Pinpoint the cell where the given text exists, returning its [x, y] midpoint coordinate. 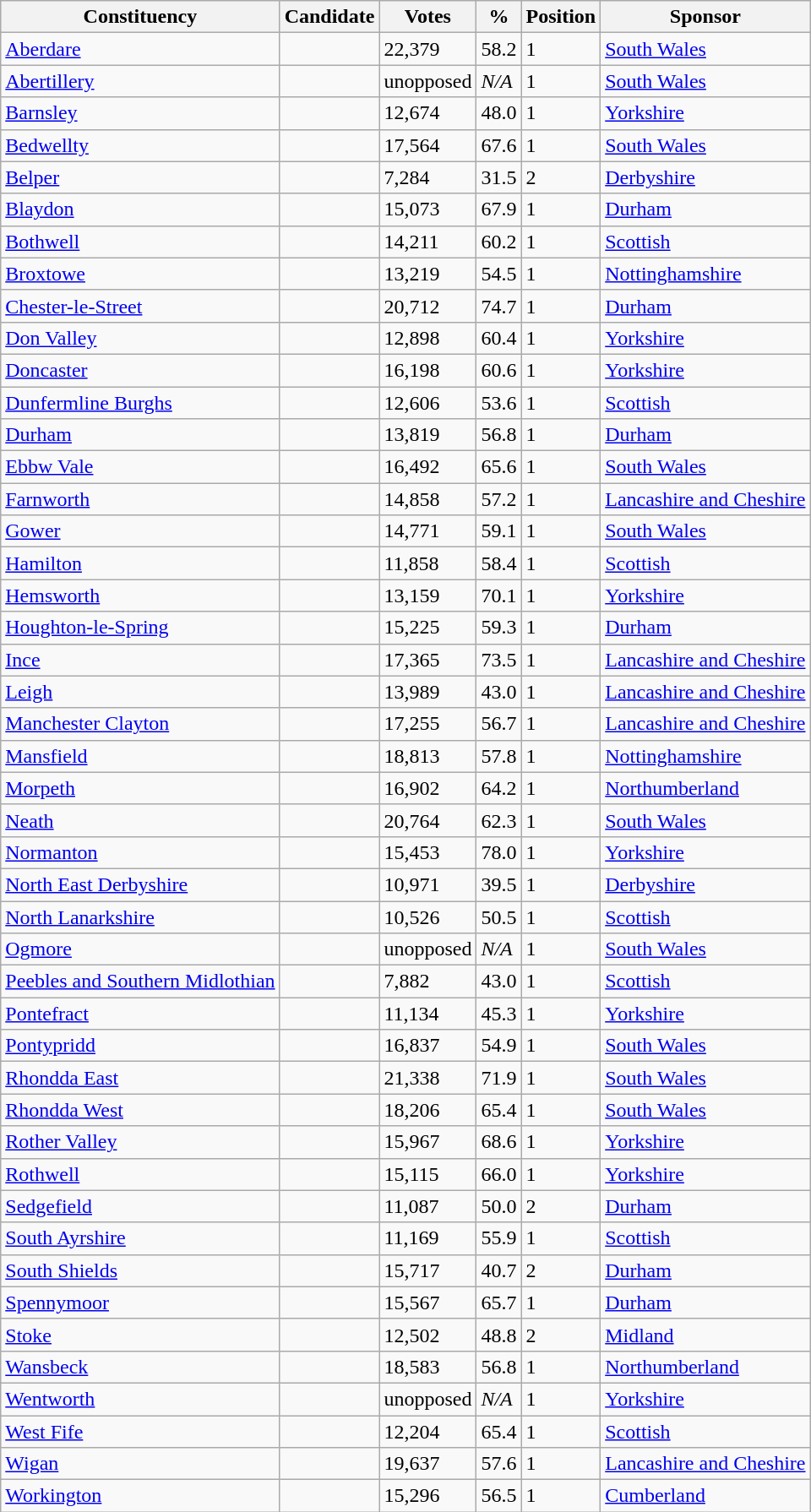
13,159 [427, 596]
39.5 [498, 884]
Ebbw Vale [140, 467]
78.0 [498, 852]
South Shields [140, 1270]
66.0 [498, 1174]
16,492 [427, 467]
45.3 [498, 1014]
Aberdare [140, 49]
11,087 [427, 1206]
Don Valley [140, 338]
67.9 [498, 209]
Gower [140, 531]
North East Derbyshire [140, 884]
Position [561, 17]
17,365 [427, 660]
68.6 [498, 1142]
Workington [140, 1496]
62.3 [498, 820]
60.6 [498, 370]
Ince [140, 660]
Wentworth [140, 1399]
11,169 [427, 1238]
53.6 [498, 403]
55.9 [498, 1238]
20,712 [427, 306]
Pontefract [140, 1014]
57.6 [498, 1464]
12,204 [427, 1432]
15,296 [427, 1496]
Sedgefield [140, 1206]
18,206 [427, 1110]
14,858 [427, 499]
15,717 [427, 1270]
13,819 [427, 435]
Abertillery [140, 81]
64.2 [498, 788]
Bothwell [140, 242]
40.7 [498, 1270]
74.7 [498, 306]
19,637 [427, 1464]
22,379 [427, 49]
12,502 [427, 1335]
11,858 [427, 563]
56.7 [498, 724]
Morpeth [140, 788]
Hamilton [140, 563]
Blaydon [140, 209]
7,284 [427, 177]
Rothwell [140, 1174]
Bedwellty [140, 145]
10,971 [427, 884]
14,211 [427, 242]
31.5 [498, 177]
Wansbeck [140, 1367]
North Lanarkshire [140, 916]
54.5 [498, 274]
18,813 [427, 756]
Doncaster [140, 370]
54.9 [498, 1046]
15,967 [427, 1142]
Cumberland [705, 1496]
15,567 [427, 1303]
67.6 [498, 145]
7,882 [427, 982]
Rhondda West [140, 1110]
13,989 [427, 692]
50.5 [498, 916]
Rother Valley [140, 1142]
Normanton [140, 852]
48.8 [498, 1335]
57.2 [498, 499]
58.4 [498, 563]
18,583 [427, 1367]
56.5 [498, 1496]
Sponsor [705, 17]
65.7 [498, 1303]
Leigh [140, 692]
15,225 [427, 628]
% [498, 17]
Pontypridd [140, 1046]
20,764 [427, 820]
17,255 [427, 724]
15,453 [427, 852]
59.3 [498, 628]
Belper [140, 177]
13,219 [427, 274]
Neath [140, 820]
Broxtowe [140, 274]
Farnworth [140, 499]
West Fife [140, 1432]
15,115 [427, 1174]
17,564 [427, 145]
Ogmore [140, 949]
Dunfermline Burghs [140, 403]
60.4 [498, 338]
73.5 [498, 660]
Rhondda East [140, 1078]
48.0 [498, 113]
Constituency [140, 17]
16,902 [427, 788]
16,837 [427, 1046]
60.2 [498, 242]
Votes [427, 17]
16,198 [427, 370]
70.1 [498, 596]
65.6 [498, 467]
57.8 [498, 756]
Peebles and Southern Midlothian [140, 982]
58.2 [498, 49]
12,606 [427, 403]
Chester-le-Street [140, 306]
Spennymoor [140, 1303]
Barnsley [140, 113]
59.1 [498, 531]
50.0 [498, 1206]
11,134 [427, 1014]
South Ayrshire [140, 1238]
Mansfield [140, 756]
10,526 [427, 916]
12,674 [427, 113]
Stoke [140, 1335]
Wigan [140, 1464]
21,338 [427, 1078]
15,073 [427, 209]
71.9 [498, 1078]
14,771 [427, 531]
Hemsworth [140, 596]
Manchester Clayton [140, 724]
Houghton-le-Spring [140, 628]
12,898 [427, 338]
Midland [705, 1335]
Candidate [329, 17]
